Provide the (x, y) coordinate of the cell's center where the given text is located.  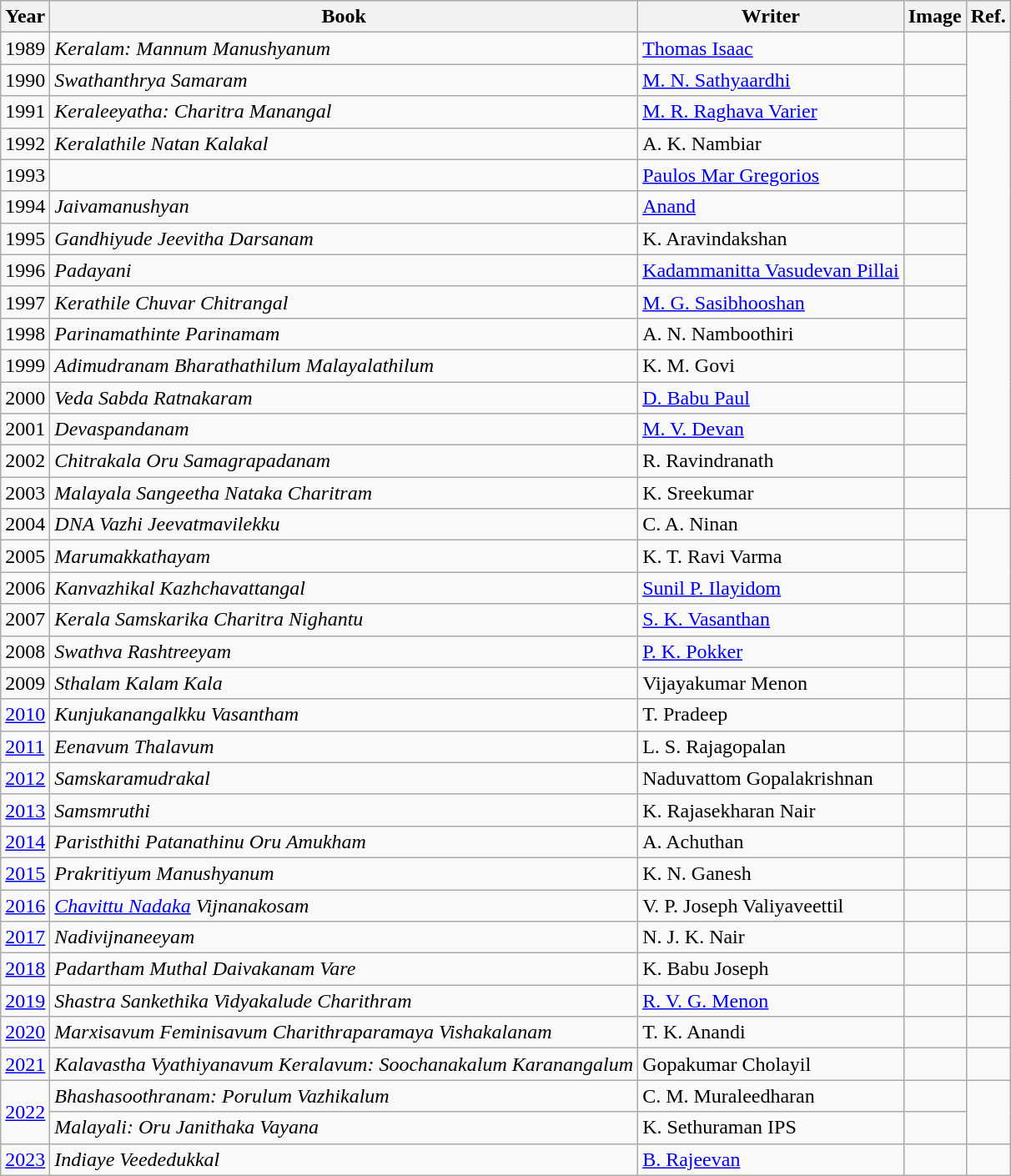
Parinamathinte Parinamam (344, 334)
Keralam: Mannum Manushyanum (344, 48)
Sthalam Kalam Kala (344, 683)
2008 (25, 651)
T. K. Anandi (771, 1033)
Marumakkathayam (344, 556)
2023 (25, 1159)
K. Sreekumar (771, 493)
2009 (25, 683)
2007 (25, 620)
R. Ravindranath (771, 461)
M. N. Sathyaardhi (771, 80)
V. P. Joseph Valiyaveettil (771, 905)
A. Achuthan (771, 842)
Padayani (344, 270)
Gandhiyude Jeevitha Darsanam (344, 239)
2016 (25, 905)
1991 (25, 112)
2020 (25, 1033)
1999 (25, 365)
M. R. Raghava Varier (771, 112)
L. S. Rajagopalan (771, 746)
Thomas Isaac (771, 48)
Anand (771, 207)
Keralathile Natan Kalakal (344, 143)
Ref. (988, 17)
Eenavum Thalavum (344, 746)
2011 (25, 746)
1996 (25, 270)
1990 (25, 80)
K. T. Ravi Varma (771, 556)
Sunil P. Ilayidom (771, 588)
Samsmruthi (344, 810)
2021 (25, 1064)
Kanvazhikal Kazhchavattangal (344, 588)
Samskaramudrakal (344, 778)
Marxisavum Feminisavum Charithraparamaya Vishakalanam (344, 1033)
1989 (25, 48)
Writer (771, 17)
K. Rajasekharan Nair (771, 810)
S. K. Vasanthan (771, 620)
Year (25, 17)
K. Sethuraman IPS (771, 1128)
1994 (25, 207)
Padartham Muthal Daivakanam Vare (344, 969)
Bhashasoothranam: Porulum Vazhikalum (344, 1096)
1995 (25, 239)
2000 (25, 398)
Malayala Sangeetha Nataka Charitram (344, 493)
2003 (25, 493)
Kerathile Chuvar Chitrangal (344, 302)
Gopakumar Cholayil (771, 1064)
M. V. Devan (771, 430)
Kerala Samskarika Charitra Nighantu (344, 620)
2019 (25, 1001)
K. Aravindakshan (771, 239)
2001 (25, 430)
2022 (25, 1112)
Malayali: Oru Janithaka Vayana (344, 1128)
D. Babu Paul (771, 398)
K. Babu Joseph (771, 969)
N. J. K. Nair (771, 937)
C. A. Ninan (771, 525)
B. Rajeevan (771, 1159)
Swathanthrya Samaram (344, 80)
2010 (25, 715)
M. G. Sasibhooshan (771, 302)
2017 (25, 937)
2006 (25, 588)
Jaivamanushyan (344, 207)
A. K. Nambiar (771, 143)
T. Pradeep (771, 715)
Book (344, 17)
DNA Vazhi Jeevatmavilekku (344, 525)
2014 (25, 842)
1992 (25, 143)
Prakritiyum Manushyanum (344, 873)
2015 (25, 873)
1998 (25, 334)
Paristhithi Patanathinu Oru Amukham (344, 842)
2018 (25, 969)
Nadivijnaneeyam (344, 937)
Chavittu Nadaka Vijnanakosam (344, 905)
A. N. Namboothiri (771, 334)
K. N. Ganesh (771, 873)
Veda Sabda Ratnakaram (344, 398)
2004 (25, 525)
Naduvattom Gopalakrishnan (771, 778)
P. K. Pokker (771, 651)
2002 (25, 461)
C. M. Muraleedharan (771, 1096)
K. M. Govi (771, 365)
Indiaye Veededukkal (344, 1159)
Keraleeyatha: Charitra Manangal (344, 112)
Image (934, 17)
Adimudranam Bharathathilum Malayalathilum (344, 365)
Swathva Rashtreeyam (344, 651)
Devaspandanam (344, 430)
2013 (25, 810)
2005 (25, 556)
Vijayakumar Menon (771, 683)
Shastra Sankethika Vidyakalude Charithram (344, 1001)
1997 (25, 302)
Paulos Mar Gregorios (771, 175)
2012 (25, 778)
R. V. G. Menon (771, 1001)
Chitrakala Oru Samagrapadanam (344, 461)
Kunjukanangalkku Vasantham (344, 715)
Kalavastha Vyathiyanavum Keralavum: Soochanakalum Karanangalum (344, 1064)
1993 (25, 175)
Kadammanitta Vasudevan Pillai (771, 270)
